Identify which cell holds the provided text, then report its [X, Y] central coordinate. 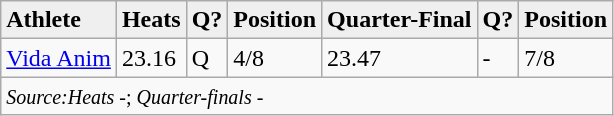
Vida Anim [59, 58]
Heats [151, 20]
Quarter-Final [400, 20]
4/8 [275, 58]
Source:Heats -; Quarter-finals - [307, 96]
- [498, 58]
Athlete [59, 20]
7/8 [566, 58]
23.47 [400, 58]
Q [207, 58]
23.16 [151, 58]
